Locate the cell with the specified text and output its [x, y] center coordinate. 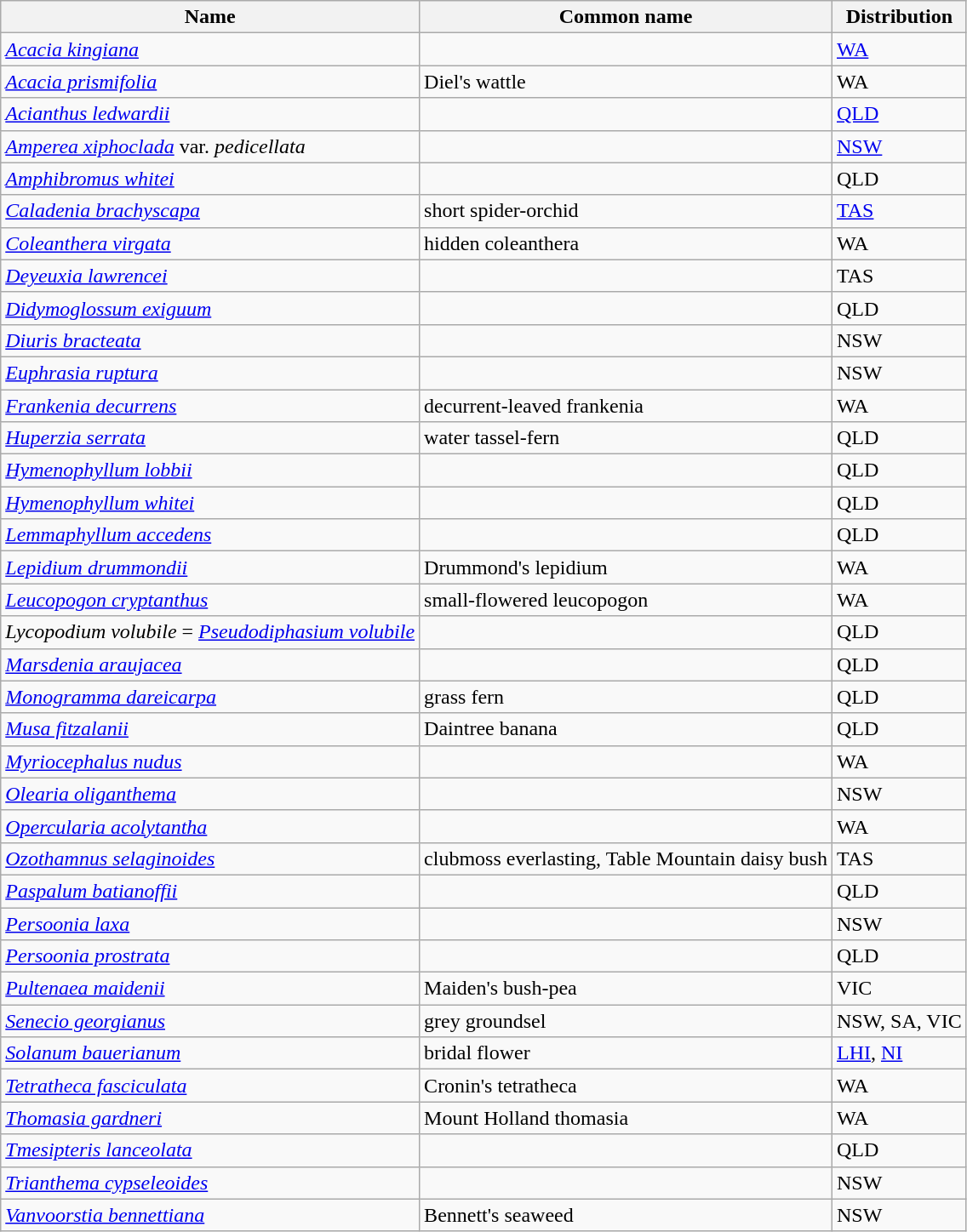
grass fern [627, 697]
clubmoss everlasting, Table Mountain daisy bush [627, 858]
hidden coleanthera [627, 243]
water tassel-fern [627, 438]
bridal flower [627, 1053]
Frankenia decurrens [210, 406]
Common name [627, 17]
Amperea xiphoclada var. pedicellata [210, 146]
Deyeuxia lawrencei [210, 276]
Persoonia laxa [210, 923]
VIC [899, 989]
Maiden's bush-pea [627, 989]
Paspalum batianoffii [210, 891]
Pultenaea maidenii [210, 989]
Mount Holland thomasia [627, 1118]
Huperzia serrata [210, 438]
Acacia kingiana [210, 49]
Olearia oliganthema [210, 794]
Lepidium drummondii [210, 568]
Lemmaphyllum accedens [210, 535]
Solanum bauerianum [210, 1053]
decurrent-leaved frankenia [627, 406]
Monogramma dareicarpa [210, 697]
Distribution [899, 17]
Diel's wattle [627, 82]
Trianthema cypseleoides [210, 1183]
Acacia prismifolia [210, 82]
Marsdenia araujacea [210, 664]
grey groundsel [627, 1021]
Cronin's tetratheca [627, 1086]
Daintree banana [627, 729]
Didymoglossum exiguum [210, 308]
Vanvoorstia bennettiana [210, 1215]
Ozothamnus selaginoides [210, 858]
Hymenophyllum whitei [210, 503]
Drummond's lepidium [627, 568]
Euphrasia ruptura [210, 373]
Coleanthera virgata [210, 243]
small-flowered leucopogon [627, 600]
Myriocephalus nudus [210, 761]
Leucopogon cryptanthus [210, 600]
Diuris bracteata [210, 340]
NSW, SA, VIC [899, 1021]
Senecio georgianus [210, 1021]
Bennett's seaweed [627, 1215]
Tetratheca fasciculata [210, 1086]
Hymenophyllum lobbii [210, 471]
Musa fitzalanii [210, 729]
LHI, NI [899, 1053]
Caladenia brachyscapa [210, 211]
Amphibromus whitei [210, 179]
Tmesipteris lanceolata [210, 1150]
Thomasia gardneri [210, 1118]
Acianthus ledwardii [210, 114]
Lycopodium volubile = Pseudodiphasium volubile [210, 632]
short spider-orchid [627, 211]
Persoonia prostrata [210, 956]
Opercularia acolytantha [210, 826]
Name [210, 17]
